Identify which cell holds the provided text, then report its [X, Y] central coordinate. 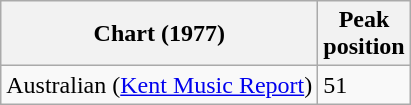
Chart (1977) [160, 34]
Peakposition [364, 34]
Australian (Kent Music Report) [160, 85]
51 [364, 85]
